Capture the cell that displays the provided text and extract its [X, Y] central coordinate. 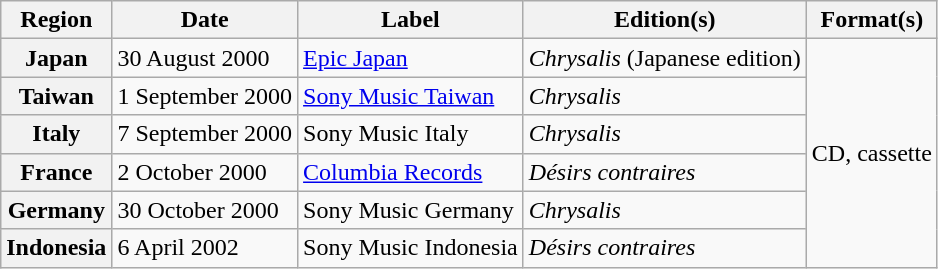
7 September 2000 [205, 134]
Edition(s) [664, 20]
Date [205, 20]
Region [56, 20]
Epic Japan [411, 58]
30 October 2000 [205, 210]
Sony Music Germany [411, 210]
Indonesia [56, 248]
2 October 2000 [205, 172]
6 April 2002 [205, 248]
Label [411, 20]
30 August 2000 [205, 58]
Italy [56, 134]
Japan [56, 58]
Format(s) [872, 20]
France [56, 172]
Germany [56, 210]
CD, cassette [872, 153]
Columbia Records [411, 172]
Chrysalis (Japanese edition) [664, 58]
Sony Music Indonesia [411, 248]
Sony Music Italy [411, 134]
Taiwan [56, 96]
Sony Music Taiwan [411, 96]
1 September 2000 [205, 96]
